Extract the (X, Y) coordinate from the center of the cell holding the provided text.  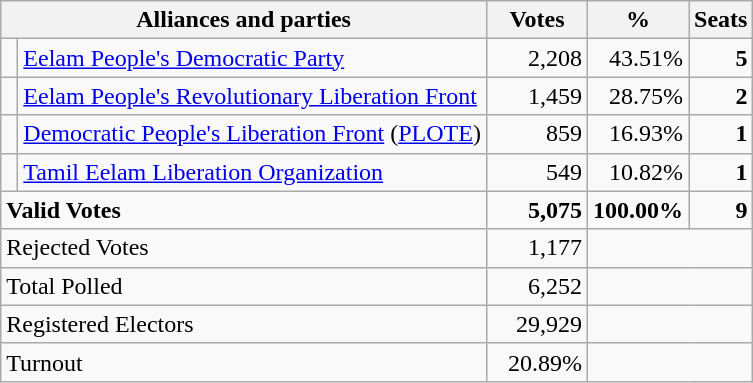
Votes (536, 20)
Rejected Votes (244, 248)
% (638, 20)
2,208 (536, 58)
20.89% (536, 362)
10.82% (638, 172)
1,459 (536, 96)
5 (721, 58)
2 (721, 96)
100.00% (638, 210)
6,252 (536, 286)
29,929 (536, 324)
1,177 (536, 248)
Seats (721, 20)
Turnout (244, 362)
Registered Electors (244, 324)
16.93% (638, 134)
43.51% (638, 58)
Eelam People's Democratic Party (252, 58)
Total Polled (244, 286)
Democratic People's Liberation Front (PLOTE) (252, 134)
549 (536, 172)
Valid Votes (244, 210)
9 (721, 210)
859 (536, 134)
5,075 (536, 210)
Tamil Eelam Liberation Organization (252, 172)
Alliances and parties (244, 20)
28.75% (638, 96)
Eelam People's Revolutionary Liberation Front (252, 96)
